Identify which cell holds the provided text, then report its (x, y) central coordinate. 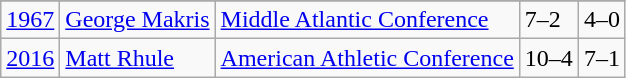
7–2 (548, 20)
1967 (30, 20)
2016 (30, 58)
Matt Rhule (138, 58)
American Athletic Conference (367, 58)
Middle Atlantic Conference (367, 20)
7–1 (602, 58)
George Makris (138, 20)
10–4 (548, 58)
4–0 (602, 20)
